Capture the cell that displays the provided text and extract its (X, Y) central coordinate. 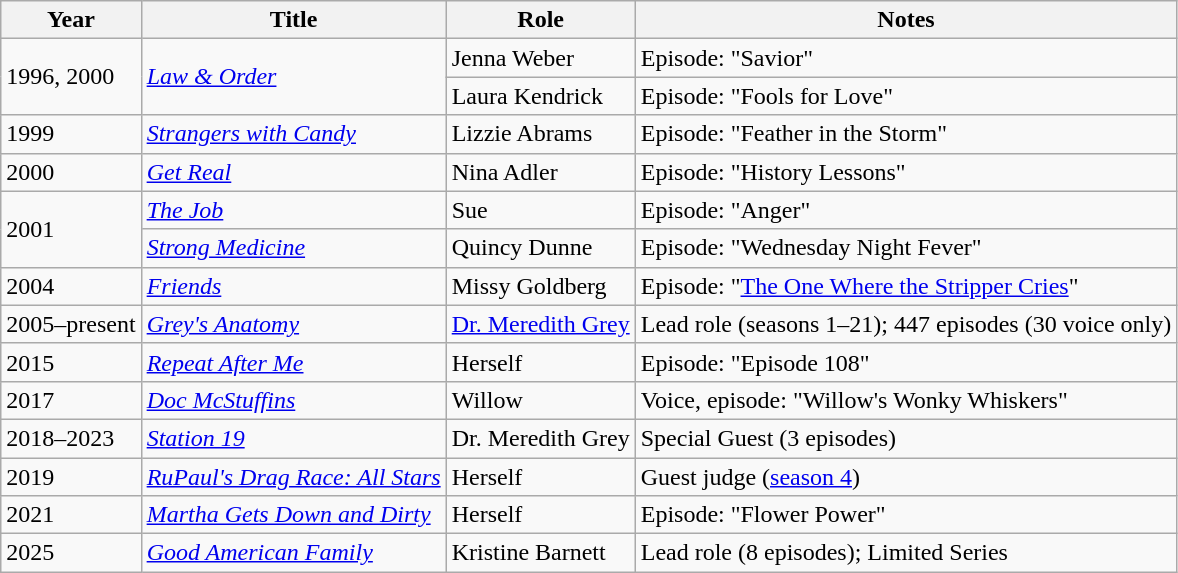
2025 (71, 553)
2017 (71, 400)
Guest judge (season 4) (906, 477)
Episode: "Episode 108" (906, 362)
2021 (71, 515)
1999 (71, 134)
Voice, episode: "Willow's Wonky Whiskers" (906, 400)
The Job (294, 210)
Laura Kendrick (540, 96)
Lead role (seasons 1–21); 447 episodes (30 voice only) (906, 324)
Station 19 (294, 438)
Martha Gets Down and Dirty (294, 515)
Repeat After Me (294, 362)
2019 (71, 477)
Lizzie Abrams (540, 134)
Kristine Barnett (540, 553)
Notes (906, 20)
Title (294, 20)
Quincy Dunne (540, 248)
Good American Family (294, 553)
2001 (71, 229)
Missy Goldberg (540, 286)
Get Real (294, 172)
Episode: "Savior" (906, 58)
1996, 2000 (71, 77)
Episode: "Feather in the Storm" (906, 134)
RuPaul's Drag Race: All Stars (294, 477)
Episode: "Fools for Love" (906, 96)
Sue (540, 210)
Episode: "Wednesday Night Fever" (906, 248)
Nina Adler (540, 172)
Lead role (8 episodes); Limited Series (906, 553)
2000 (71, 172)
2005–present (71, 324)
Special Guest (3 episodes) (906, 438)
Role (540, 20)
Jenna Weber (540, 58)
Law & Order (294, 77)
2015 (71, 362)
Doc McStuffins (294, 400)
Strangers with Candy (294, 134)
Episode: "The One Where the Stripper Cries" (906, 286)
Strong Medicine (294, 248)
Willow (540, 400)
2018–2023 (71, 438)
2004 (71, 286)
Episode: "Anger" (906, 210)
Friends (294, 286)
Grey's Anatomy (294, 324)
Year (71, 20)
Episode: "History Lessons" (906, 172)
Episode: "Flower Power" (906, 515)
